Determine the (X, Y) coordinate at the center of the cell enclosing the given text.  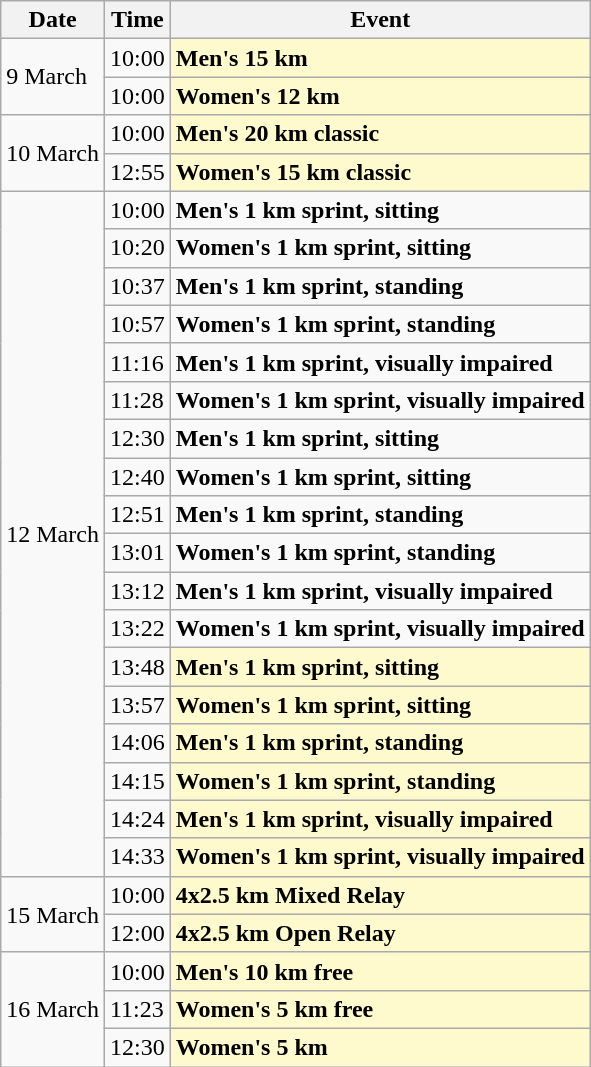
12:51 (137, 515)
Date (53, 20)
13:22 (137, 629)
15 March (53, 914)
11:16 (137, 362)
11:23 (137, 1009)
13:48 (137, 667)
Men's 15 km (380, 58)
11:28 (137, 400)
13:57 (137, 705)
4x2.5 km Open Relay (380, 933)
13:12 (137, 591)
13:01 (137, 553)
Women's 15 km classic (380, 172)
Men's 20 km classic (380, 134)
Women's 5 km free (380, 1009)
16 March (53, 1009)
Women's 12 km (380, 96)
14:15 (137, 781)
Women's 5 km (380, 1047)
10:57 (137, 324)
4x2.5 km Mixed Relay (380, 895)
12:40 (137, 477)
10:20 (137, 248)
Men's 10 km free (380, 971)
14:06 (137, 743)
12:00 (137, 933)
Time (137, 20)
Event (380, 20)
12:55 (137, 172)
12 March (53, 534)
9 March (53, 77)
10:37 (137, 286)
10 March (53, 153)
14:24 (137, 819)
14:33 (137, 857)
